Search for the cell housing the specified text and yield its [X, Y] center coordinate. 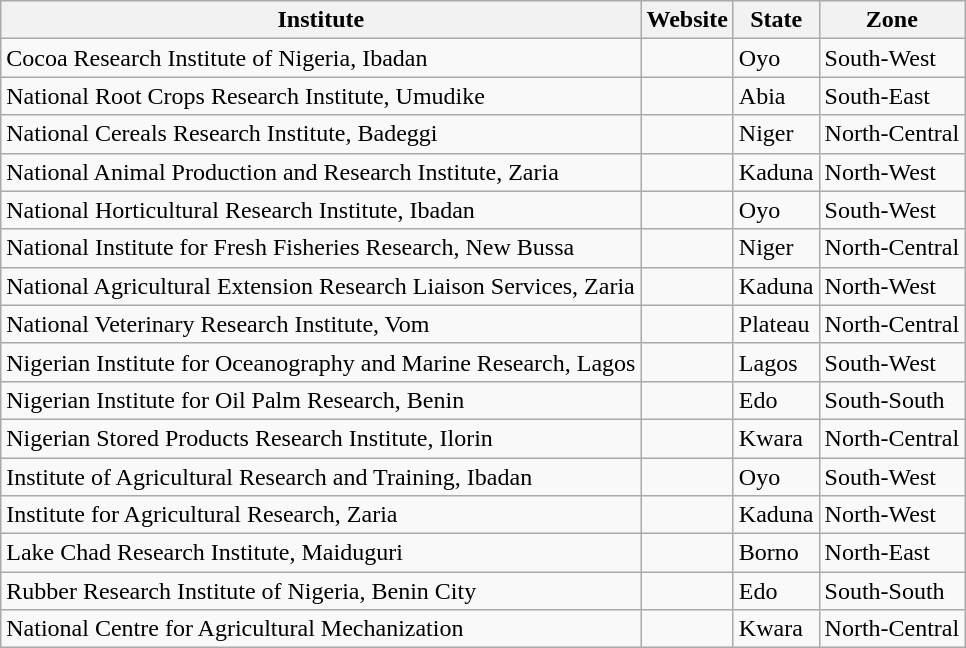
National Horticultural Research Institute, Ibadan [321, 210]
National Veterinary Research Institute, Vom [321, 324]
Institute for Agricultural Research, Zaria [321, 515]
Nigerian Institute for Oceanography and Marine Research, Lagos [321, 362]
Lake Chad Research Institute, Maiduguri [321, 553]
Rubber Research Institute of Nigeria, Benin City [321, 591]
National Animal Production and Research Institute, Zaria [321, 172]
Nigerian Institute for Oil Palm Research, Benin [321, 400]
National Institute for Fresh Fisheries Research, New Bussa [321, 248]
State [776, 20]
North-East [892, 553]
Institute [321, 20]
Abia [776, 96]
South-East [892, 96]
National Root Crops Research Institute, Umudike [321, 96]
National Agricultural Extension Research Liaison Services, Zaria [321, 286]
Institute of Agricultural Research and Training, Ibadan [321, 477]
Plateau [776, 324]
National Cereals Research Institute, Badeggi [321, 134]
Lagos [776, 362]
National Centre for Agricultural Mechanization [321, 629]
Nigerian Stored Products Research Institute, Ilorin [321, 438]
Zone [892, 20]
Cocoa Research Institute of Nigeria, Ibadan [321, 58]
Borno [776, 553]
Website [687, 20]
